Find where the given text appears and provide that cell's center as (X, Y) coordinate. 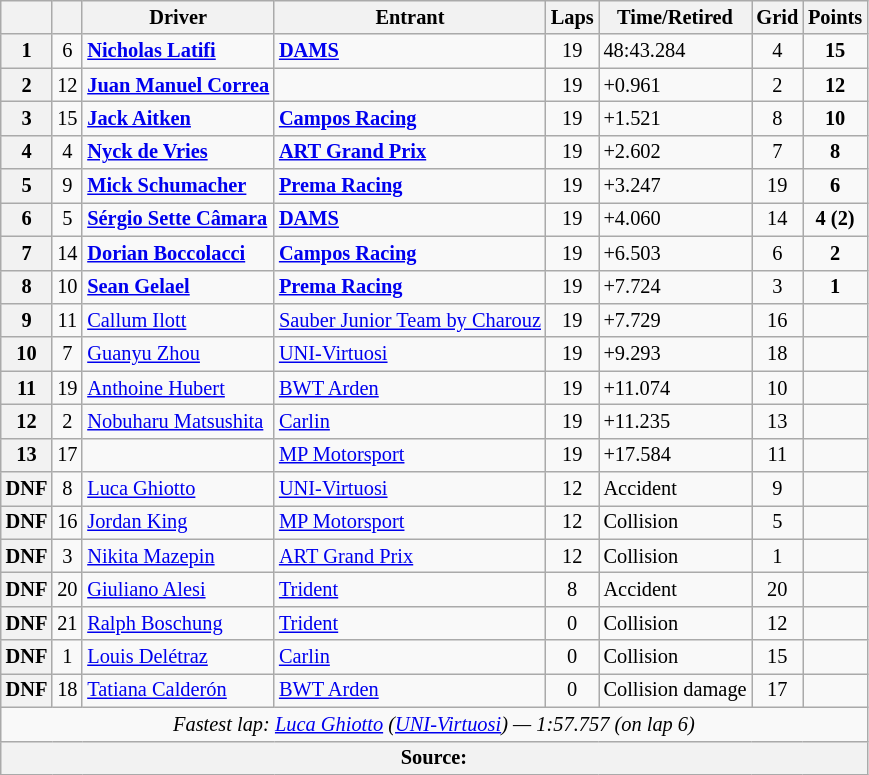
Guanyu Zhou (178, 354)
21 (67, 623)
+0.961 (676, 85)
Nyck de Vries (178, 152)
+17.584 (676, 455)
Callum Ilott (178, 320)
+9.293 (676, 354)
+4.060 (676, 219)
+7.729 (676, 320)
+11.074 (676, 388)
Grid (778, 17)
+11.235 (676, 421)
Anthoine Hubert (178, 388)
Luca Ghiotto (178, 489)
+3.247 (676, 186)
+7.724 (676, 287)
Juan Manuel Correa (178, 85)
Source: (434, 758)
Louis Delétraz (178, 657)
Points (835, 17)
48:43.284 (676, 51)
Laps (572, 17)
Mick Schumacher (178, 186)
Sérgio Sette Câmara (178, 219)
+6.503 (676, 253)
Sean Gelael (178, 287)
Fastest lap: Luca Ghiotto (UNI-Virtuosi) — 1:57.757 (on lap 6) (434, 724)
Nicholas Latifi (178, 51)
Sauber Junior Team by Charouz (410, 320)
Dorian Boccolacci (178, 253)
Driver (178, 17)
Jack Aitken (178, 118)
Tatiana Calderón (178, 690)
Nikita Mazepin (178, 556)
Time/Retired (676, 17)
Entrant (410, 17)
+2.602 (676, 152)
+1.521 (676, 118)
Collision damage (676, 690)
Giuliano Alesi (178, 589)
Ralph Boschung (178, 623)
Nobuharu Matsushita (178, 421)
4 (2) (835, 219)
Jordan King (178, 522)
